Capture the cell that displays the provided text and extract its (X, Y) central coordinate. 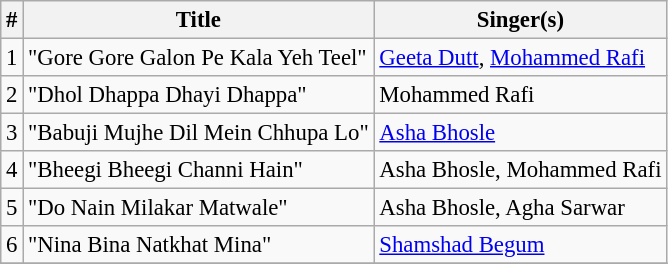
"Gore Gore Galon Pe Kala Yeh Teel" (198, 58)
1 (12, 58)
# (12, 20)
Title (198, 20)
"Babuji Mujhe Dil Mein Chhupa Lo" (198, 133)
Asha Bhosle, Mohammed Rafi (520, 170)
4 (12, 170)
Asha Bhosle, Agha Sarwar (520, 208)
Shamshad Begum (520, 245)
"Dhol Dhappa Dhayi Dhappa" (198, 95)
2 (12, 95)
"Nina Bina Natkhat Mina" (198, 245)
"Do Nain Milakar Matwale" (198, 208)
3 (12, 133)
Mohammed Rafi (520, 95)
5 (12, 208)
6 (12, 245)
Singer(s) (520, 20)
Asha Bhosle (520, 133)
Geeta Dutt, Mohammed Rafi (520, 58)
"Bheegi Bheegi Channi Hain" (198, 170)
